Detect which cell encompasses the target text, then output its (x, y) center coordinate. 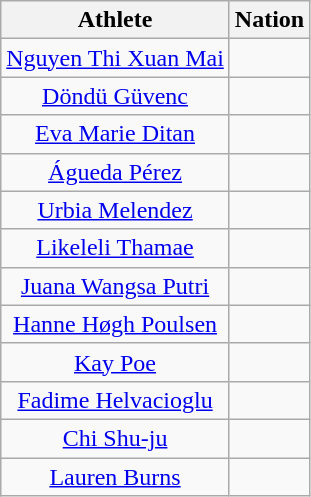
Kay Poe (116, 362)
Urbia Melendez (116, 210)
Fadime Helvacioglu (116, 400)
Nguyen Thi Xuan Mai (116, 58)
Juana Wangsa Putri (116, 286)
Nation (269, 20)
Hanne Høgh Poulsen (116, 324)
Athlete (116, 20)
Likeleli Thamae (116, 248)
Chi Shu-ju (116, 438)
Eva Marie Ditan (116, 134)
Döndü Güvenc (116, 96)
Lauren Burns (116, 477)
Águeda Pérez (116, 172)
